Detect which cell encompasses the target text, then output its [x, y] center coordinate. 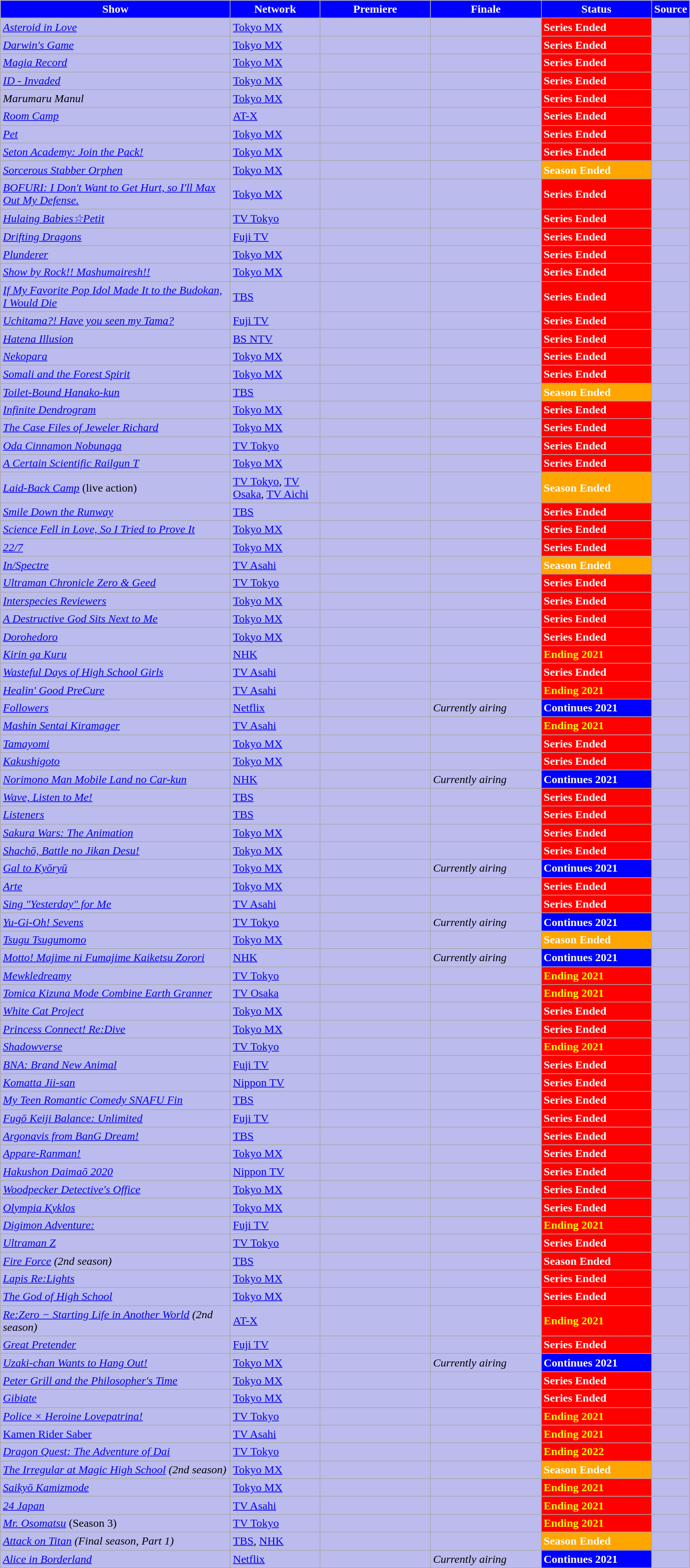
BNA: Brand New Animal [115, 1065]
Finale [486, 9]
The Case Files of Jeweler Richard [115, 428]
Pet [115, 134]
Healin' Good PreCure [115, 690]
White Cat Project [115, 1011]
Hakushon Daimaō 2020 [115, 1172]
Dragon Quest: The Adventure of Dai [115, 1452]
Komatta Jii-san [115, 1083]
Lapis Re:Lights [115, 1279]
If My Favorite Pop Idol Made It to the Budokan, I Would Die [115, 296]
Nekopara [115, 356]
TBS, NHK [275, 1541]
Sorcerous Stabber Orphen [115, 170]
Status [596, 9]
Source [671, 9]
Interspecies Reviewers [115, 601]
Wave, Listen to Me! [115, 797]
Tsugu Tsugumomo [115, 940]
Woodpecker Detective's Office [115, 1189]
Argonavis from BanG Dream! [115, 1136]
Drifting Dragons [115, 237]
Sakura Wars: The Animation [115, 833]
Ultraman Chronicle Zero & Geed [115, 583]
Mewkledreamy [115, 975]
ID - Invaded [115, 81]
Norimono Man Mobile Land no Car-kun [115, 779]
Saikyō Kamizmode [115, 1487]
Olympia Kyklos [115, 1207]
Attack on Titan (Final season, Part 1) [115, 1541]
Gal to Kyōryū [115, 868]
Shadowverse [115, 1047]
Listeners [115, 815]
Alice in Borderland [115, 1559]
Gibiate [115, 1398]
Great Pretender [115, 1345]
Kirin ga Kuru [115, 654]
Asteroid in Love [115, 27]
The God of High School [115, 1297]
Shachō, Battle no Jikan Desu! [115, 851]
Arte [115, 886]
Yu-Gi-Oh! Sevens [115, 922]
Peter Grill and the Philosopher's Time [115, 1381]
Wasteful Days of High School Girls [115, 672]
Room Camp [115, 116]
TV Osaka [275, 993]
Darwin's Game [115, 45]
Princess Connect! Re:Dive [115, 1029]
Infinite Dendrogram [115, 410]
Tomica Kizuna Mode Combine Earth Granner [115, 993]
Show by Rock!! Mashumairesh!! [115, 272]
Show [115, 9]
Mr. Osomatsu (Season 3) [115, 1523]
Hatena Illusion [115, 338]
24 Japan [115, 1505]
BS NTV [275, 338]
Magia Record [115, 63]
Kamen Rider Saber [115, 1434]
TV Tokyo, TV Osaka, TV Aichi [275, 487]
A Certain Scientific Railgun T [115, 463]
The Irregular at Magic High School (2nd season) [115, 1470]
Network [275, 9]
22/7 [115, 547]
Plunderer [115, 254]
Mashin Sentai Kiramager [115, 726]
Marumaru Manul [115, 98]
Sing "Yesterday" for Me [115, 904]
Seton Academy: Join the Pack! [115, 152]
Uchitama?! Have you seen my Tama? [115, 321]
Appare-Ranman! [115, 1154]
Fugō Keiji Balance: Unlimited [115, 1118]
Oda Cinnamon Nobunaga [115, 446]
Toilet-Bound Hanako-kun [115, 392]
Motto! Majime ni Fumajime Kaiketsu Zorori [115, 957]
A Destructive God Sits Next to Me [115, 619]
Followers [115, 708]
BOFURI: I Don't Want to Get Hurt, so I'll Max Out My Defense. [115, 194]
Hulaing Babies☆Petit [115, 218]
Police × Heroine Lovepatrina! [115, 1416]
Smile Down the Runway [115, 512]
Tamayomi [115, 744]
Somali and the Forest Spirit [115, 374]
My Teen Romantic Comedy SNAFU Fin [115, 1100]
Dorohedoro [115, 636]
Laid-Back Camp (live action) [115, 487]
Science Fell in Love, So I Tried to Prove It [115, 530]
Digimon Adventure: [115, 1225]
Re:Zero − Starting Life in Another World (2nd season) [115, 1321]
Kakushigoto [115, 762]
Ultraman Z [115, 1243]
Fire Force (2nd season) [115, 1261]
Ending 2022 [596, 1452]
In/Spectre [115, 565]
Premiere [375, 9]
Uzaki-chan Wants to Hang Out! [115, 1363]
